Output the (x, y) coordinate of the center of the cell containing the given text.  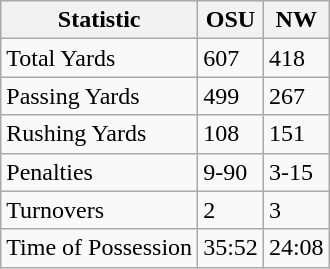
Passing Yards (100, 96)
9-90 (231, 172)
35:52 (231, 248)
Statistic (100, 20)
Penalties (100, 172)
Time of Possession (100, 248)
2 (231, 210)
607 (231, 58)
24:08 (296, 248)
Turnovers (100, 210)
Rushing Yards (100, 134)
Total Yards (100, 58)
3 (296, 210)
NW (296, 20)
418 (296, 58)
267 (296, 96)
151 (296, 134)
108 (231, 134)
OSU (231, 20)
499 (231, 96)
3-15 (296, 172)
